Return the [X, Y] coordinate for the center point of the cell that contains the specified text.  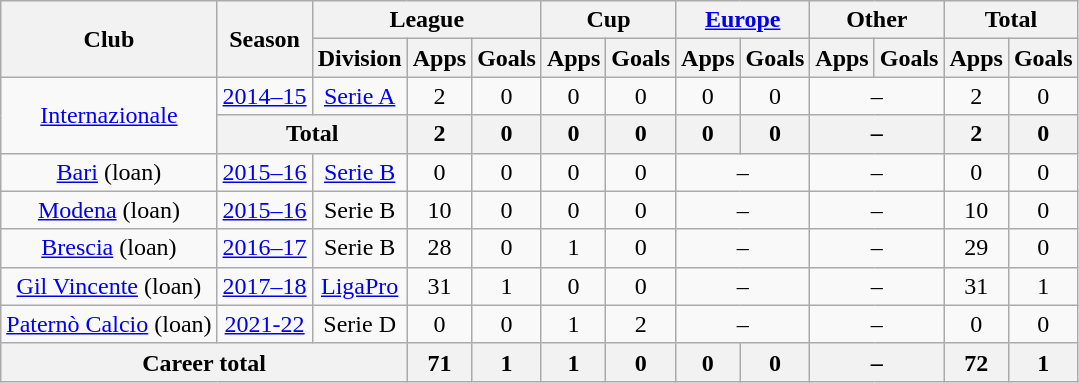
Career total [204, 362]
Europe [743, 20]
Season [264, 39]
Gil Vincente (loan) [109, 286]
Internazionale [109, 115]
2021-22 [264, 324]
71 [439, 362]
Club [109, 39]
Paternò Calcio (loan) [109, 324]
Brescia (loan) [109, 248]
2017–18 [264, 286]
Bari (loan) [109, 172]
LigaPro [360, 286]
29 [976, 248]
Cup [608, 20]
Modena (loan) [109, 210]
Other [877, 20]
28 [439, 248]
72 [976, 362]
Division [360, 58]
2016–17 [264, 248]
Serie A [360, 96]
League [426, 20]
Serie D [360, 324]
2014–15 [264, 96]
